For the text-containing cell, return its midpoint in [X, Y] coordinate format. 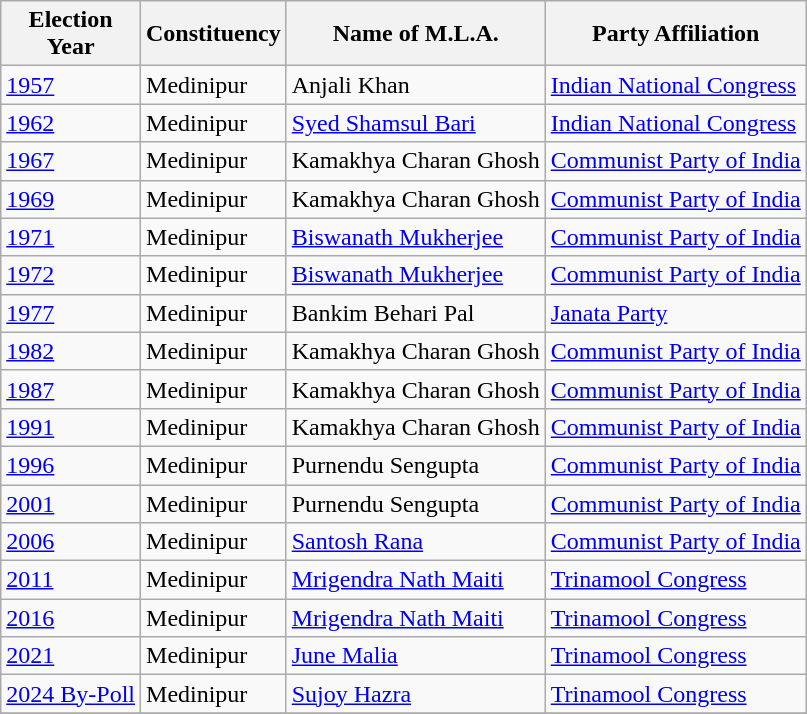
Sujoy Hazra [416, 694]
1972 [71, 275]
1991 [71, 427]
2016 [71, 618]
1987 [71, 389]
1977 [71, 313]
Syed Shamsul Bari [416, 123]
Constituency [214, 34]
June Malia [416, 656]
1971 [71, 237]
1957 [71, 85]
Anjali Khan [416, 85]
1967 [71, 161]
1969 [71, 199]
1962 [71, 123]
2011 [71, 580]
Santosh Rana [416, 542]
Name of M.L.A. [416, 34]
2001 [71, 503]
1996 [71, 465]
2024 By-Poll [71, 694]
Bankim Behari Pal [416, 313]
2006 [71, 542]
Janata Party [676, 313]
2021 [71, 656]
Party Affiliation [676, 34]
1982 [71, 351]
Election Year [71, 34]
